Capture the cell that displays the provided text and extract its [X, Y] central coordinate. 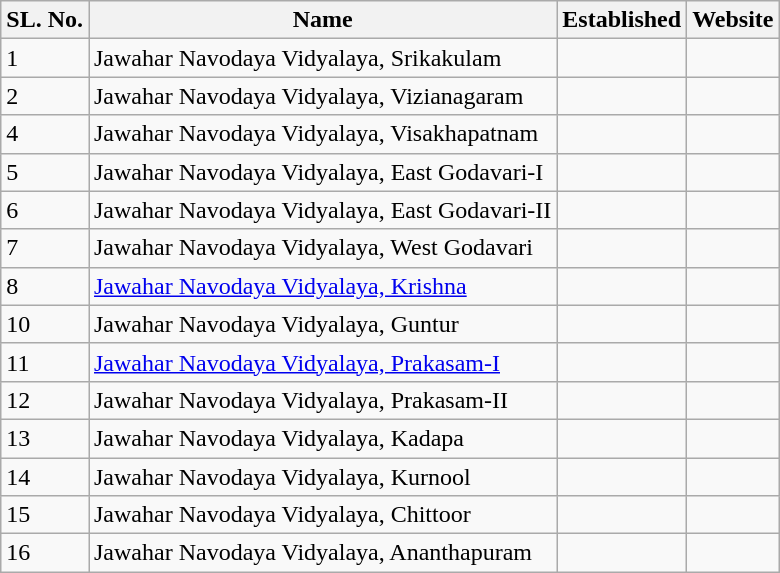
Jawahar Navodaya Vidyalaya, Visakhapatnam [322, 134]
13 [45, 438]
SL. No. [45, 20]
Jawahar Navodaya Vidyalaya, Prakasam-I [322, 362]
12 [45, 400]
Jawahar Navodaya Vidyalaya, Ananthapuram [322, 553]
Established [622, 20]
10 [45, 324]
Jawahar Navodaya Vidyalaya, Prakasam-II [322, 400]
Jawahar Navodaya Vidyalaya, East Godavari-I [322, 172]
Jawahar Navodaya Vidyalaya, Guntur [322, 324]
Website [733, 20]
Jawahar Navodaya Vidyalaya, East Godavari-II [322, 210]
Jawahar Navodaya Vidyalaya, Vizianagaram [322, 96]
4 [45, 134]
Jawahar Navodaya Vidyalaya, Kadapa [322, 438]
Jawahar Navodaya Vidyalaya, Srikakulam [322, 58]
Jawahar Navodaya Vidyalaya, West Godavari [322, 248]
11 [45, 362]
2 [45, 96]
Jawahar Navodaya Vidyalaya, Krishna [322, 286]
6 [45, 210]
Jawahar Navodaya Vidyalaya, Kurnool [322, 477]
14 [45, 477]
7 [45, 248]
Jawahar Navodaya Vidyalaya, Chittoor [322, 515]
5 [45, 172]
Name [322, 20]
8 [45, 286]
1 [45, 58]
15 [45, 515]
16 [45, 553]
